Identify which cell holds the provided text, then report its (x, y) central coordinate. 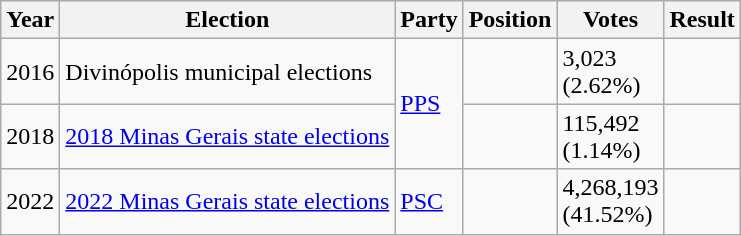
2016 (30, 72)
PSC (429, 202)
Votes (610, 20)
Result (702, 20)
2022 (30, 202)
2022 Minas Gerais state elections (228, 202)
Election (228, 20)
115,492(1.14%) (610, 136)
4,268,193(41.52%) (610, 202)
2018 Minas Gerais state elections (228, 136)
PPS (429, 104)
3,023(2.62%) (610, 72)
Year (30, 20)
Position (510, 20)
Party (429, 20)
Divinópolis municipal elections (228, 72)
2018 (30, 136)
